Extract the (x, y) coordinate from the center of the cell holding the provided text.  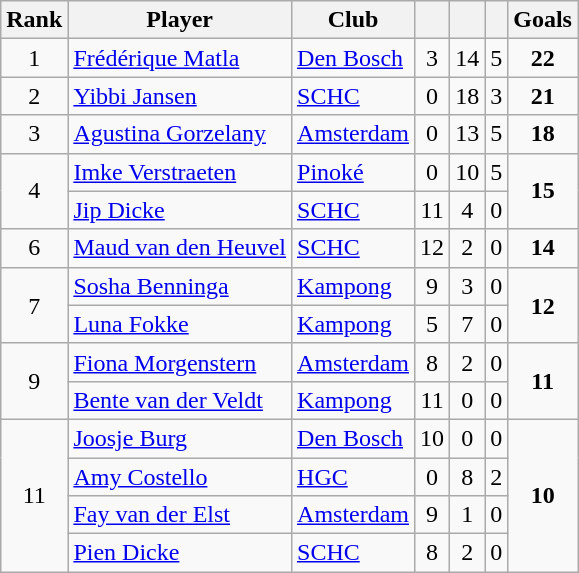
Club (354, 20)
15 (543, 191)
Agustina Gorzelany (180, 134)
6 (34, 248)
Player (180, 20)
Sosha Benninga (180, 286)
13 (468, 134)
Joosje Burg (180, 438)
HGC (354, 477)
Pinoké (354, 172)
Yibbi Jansen (180, 96)
Jip Dicke (180, 210)
Bente van der Veldt (180, 400)
Amy Costello (180, 477)
Maud van den Heuvel (180, 248)
Luna Fokke (180, 324)
Fiona Morgenstern (180, 362)
Goals (543, 20)
Imke Verstraeten (180, 172)
Frédérique Matla (180, 58)
Pien Dicke (180, 553)
22 (543, 58)
21 (543, 96)
Fay van der Elst (180, 515)
Rank (34, 20)
